Return the (X, Y) coordinate for the center point of the cell that contains the specified text.  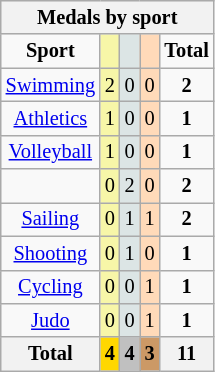
Cycling (50, 287)
Sport (50, 51)
Volleyball (50, 152)
Shooting (50, 253)
Medals by sport (108, 17)
11 (186, 354)
Sailing (50, 219)
Judo (50, 320)
3 (150, 354)
Swimming (50, 85)
Athletics (50, 118)
